Capture the cell that displays the provided text and extract its (x, y) central coordinate. 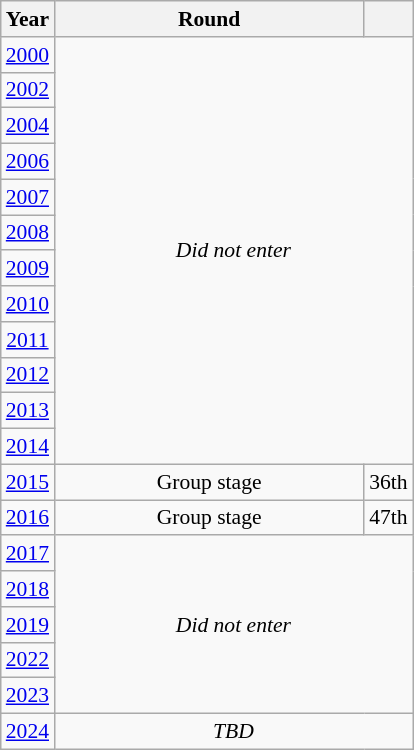
2009 (28, 269)
47th (388, 518)
2007 (28, 197)
2014 (28, 447)
TBD (234, 732)
2013 (28, 411)
2019 (28, 625)
2022 (28, 660)
2010 (28, 304)
2002 (28, 90)
Round (209, 19)
2000 (28, 55)
2015 (28, 482)
2016 (28, 518)
2011 (28, 340)
2018 (28, 589)
36th (388, 482)
2008 (28, 233)
2017 (28, 554)
Year (28, 19)
2012 (28, 375)
2024 (28, 732)
2004 (28, 126)
2006 (28, 162)
2023 (28, 696)
